Detect which cell encompasses the target text, then output its [x, y] center coordinate. 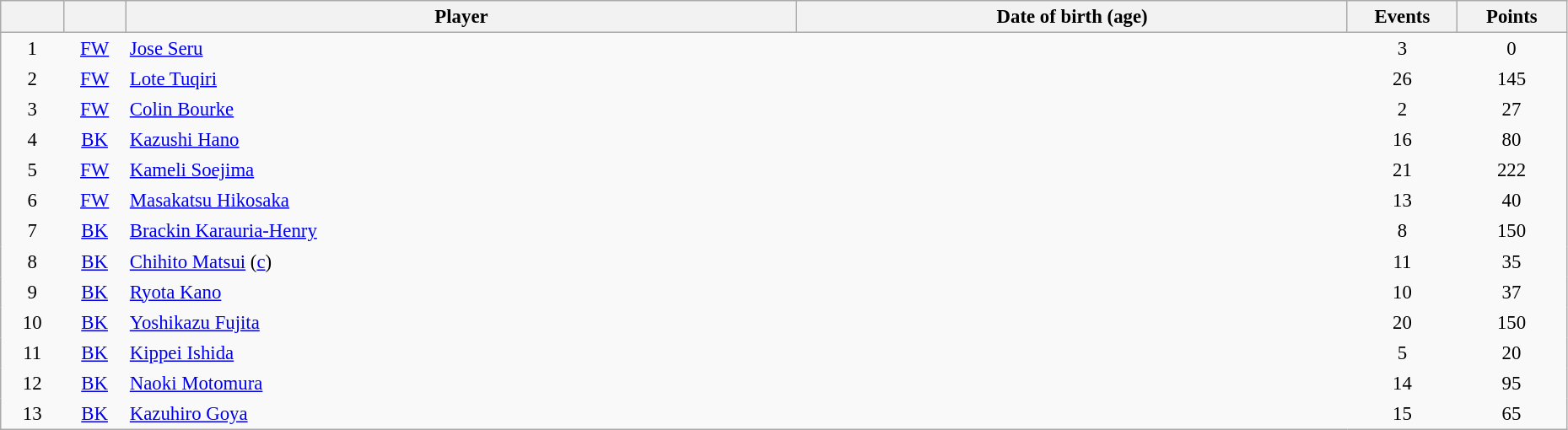
Brackin Karauria-Henry [461, 231]
16 [1402, 140]
Jose Seru [461, 49]
Chihito Matsui (c) [461, 261]
Date of birth (age) [1073, 17]
7 [32, 231]
Kazushi Hano [461, 140]
6 [32, 201]
Player [461, 17]
4 [32, 140]
Points [1511, 17]
27 [1511, 109]
26 [1402, 78]
21 [1402, 170]
95 [1511, 383]
0 [1511, 49]
37 [1511, 292]
145 [1511, 78]
1 [32, 49]
Ryota Kano [461, 292]
Kippei Ishida [461, 352]
Yoshikazu Fujita [461, 322]
15 [1402, 413]
9 [32, 292]
Kazuhiro Goya [461, 413]
65 [1511, 413]
Masakatsu Hikosaka [461, 201]
14 [1402, 383]
Naoki Motomura [461, 383]
12 [32, 383]
222 [1511, 170]
35 [1511, 261]
Events [1402, 17]
40 [1511, 201]
Kameli Soejima [461, 170]
Colin Bourke [461, 109]
80 [1511, 140]
Lote Tuqiri [461, 78]
